Identify which cell holds the provided text, then report its [x, y] central coordinate. 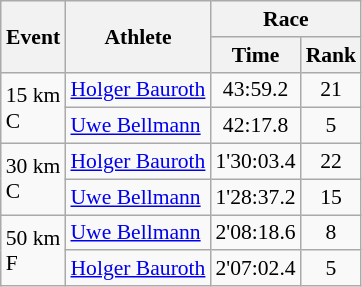
2'08:18.6 [255, 233]
2'07:02.4 [255, 269]
1'28:37.2 [255, 197]
15 km C [34, 108]
30 km C [34, 180]
43:59.2 [255, 90]
Race [286, 19]
Rank [332, 55]
Event [34, 36]
50 km F [34, 250]
Athlete [138, 36]
22 [332, 162]
Time [255, 55]
42:17.8 [255, 126]
15 [332, 197]
8 [332, 233]
21 [332, 90]
1'30:03.4 [255, 162]
